Capture the cell that displays the provided text and extract its [x, y] central coordinate. 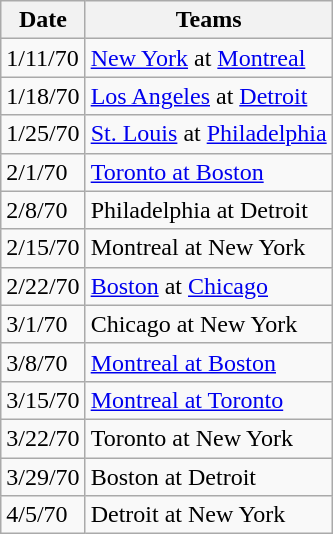
Montreal at New York [208, 248]
Teams [208, 20]
Philadelphia at Detroit [208, 210]
1/11/70 [43, 58]
3/22/70 [43, 438]
Toronto at Boston [208, 172]
4/5/70 [43, 515]
St. Louis at Philadelphia [208, 134]
2/8/70 [43, 210]
Montreal at Toronto [208, 400]
Boston at Chicago [208, 286]
New York at Montreal [208, 58]
3/1/70 [43, 324]
Chicago at New York [208, 324]
Toronto at New York [208, 438]
1/18/70 [43, 96]
Date [43, 20]
2/22/70 [43, 286]
Boston at Detroit [208, 477]
2/15/70 [43, 248]
3/29/70 [43, 477]
3/8/70 [43, 362]
3/15/70 [43, 400]
2/1/70 [43, 172]
1/25/70 [43, 134]
Detroit at New York [208, 515]
Montreal at Boston [208, 362]
Los Angeles at Detroit [208, 96]
